Determine the (X, Y) coordinate at the center of the cell enclosing the given text.  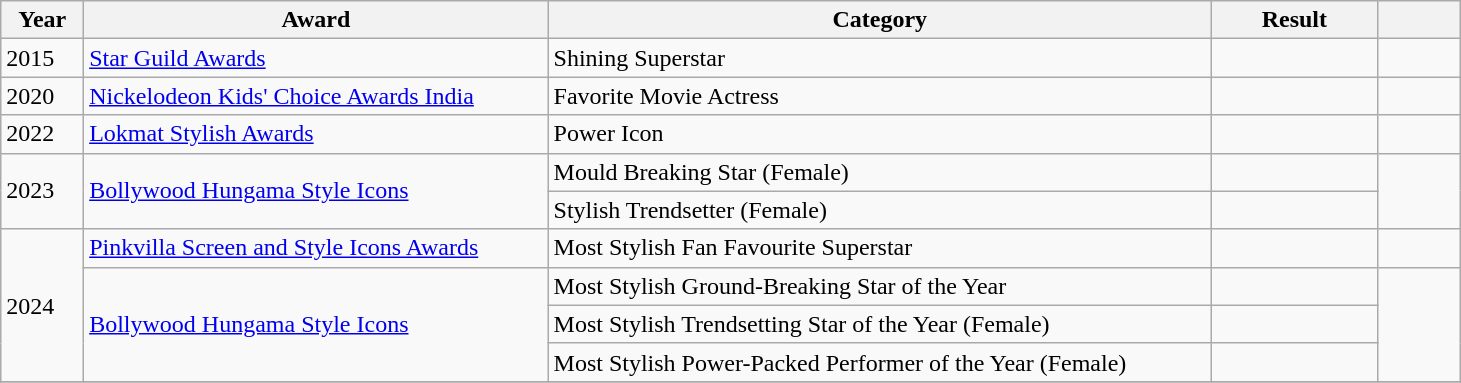
Most Stylish Ground-Breaking Star of the Year (880, 286)
Power Icon (880, 134)
2023 (42, 191)
Award (316, 20)
Nickelodeon Kids' Choice Awards India (316, 96)
Lokmat Stylish Awards (316, 134)
Year (42, 20)
Shining Superstar (880, 58)
Most Stylish Trendsetting Star of the Year (Female) (880, 324)
Pinkvilla Screen and Style Icons Awards (316, 248)
Stylish Trendsetter (Female) (880, 210)
2024 (42, 305)
Favorite Movie Actress (880, 96)
Most Stylish Fan Favourite Superstar (880, 248)
Most Stylish Power-Packed Performer of the Year (Female) (880, 362)
2020 (42, 96)
2022 (42, 134)
Mould Breaking Star (Female) (880, 172)
2015 (42, 58)
Result (1294, 20)
Category (880, 20)
Star Guild Awards (316, 58)
